For the text-containing cell, return its midpoint in [x, y] coordinate format. 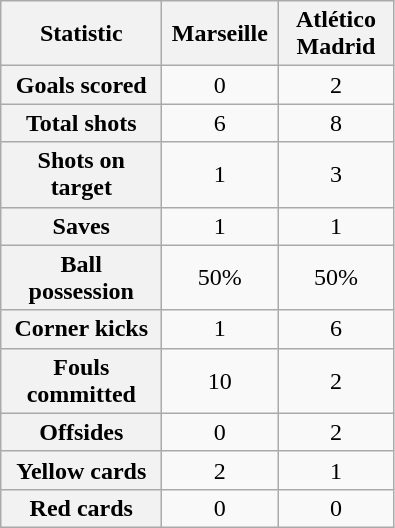
Saves [82, 226]
Yellow cards [82, 470]
Offsides [82, 432]
Red cards [82, 508]
Fouls committed [82, 380]
Statistic [82, 34]
10 [220, 380]
Marseille [220, 34]
Corner kicks [82, 329]
Atlético Madrid [336, 34]
Shots on target [82, 174]
Ball possession [82, 278]
3 [336, 174]
Goals scored [82, 85]
Total shots [82, 123]
8 [336, 123]
